Provide the (X, Y) coordinate of the cell's center where the given text is located.  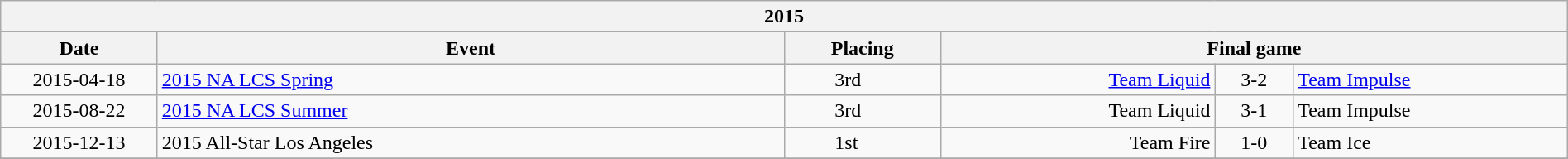
Team Ice (1431, 142)
Event (471, 48)
2015-08-22 (79, 111)
3-2 (1254, 79)
3-1 (1254, 111)
Date (79, 48)
Final game (1254, 48)
1st (862, 142)
Team Fire (1078, 142)
2015 NA LCS Summer (471, 111)
2015 NA LCS Spring (471, 79)
1-0 (1254, 142)
2015-04-18 (79, 79)
2015 All-Star Los Angeles (471, 142)
2015 (784, 17)
Placing (862, 48)
2015-12-13 (79, 142)
